Locate the cell with the specified text and output its [X, Y] center coordinate. 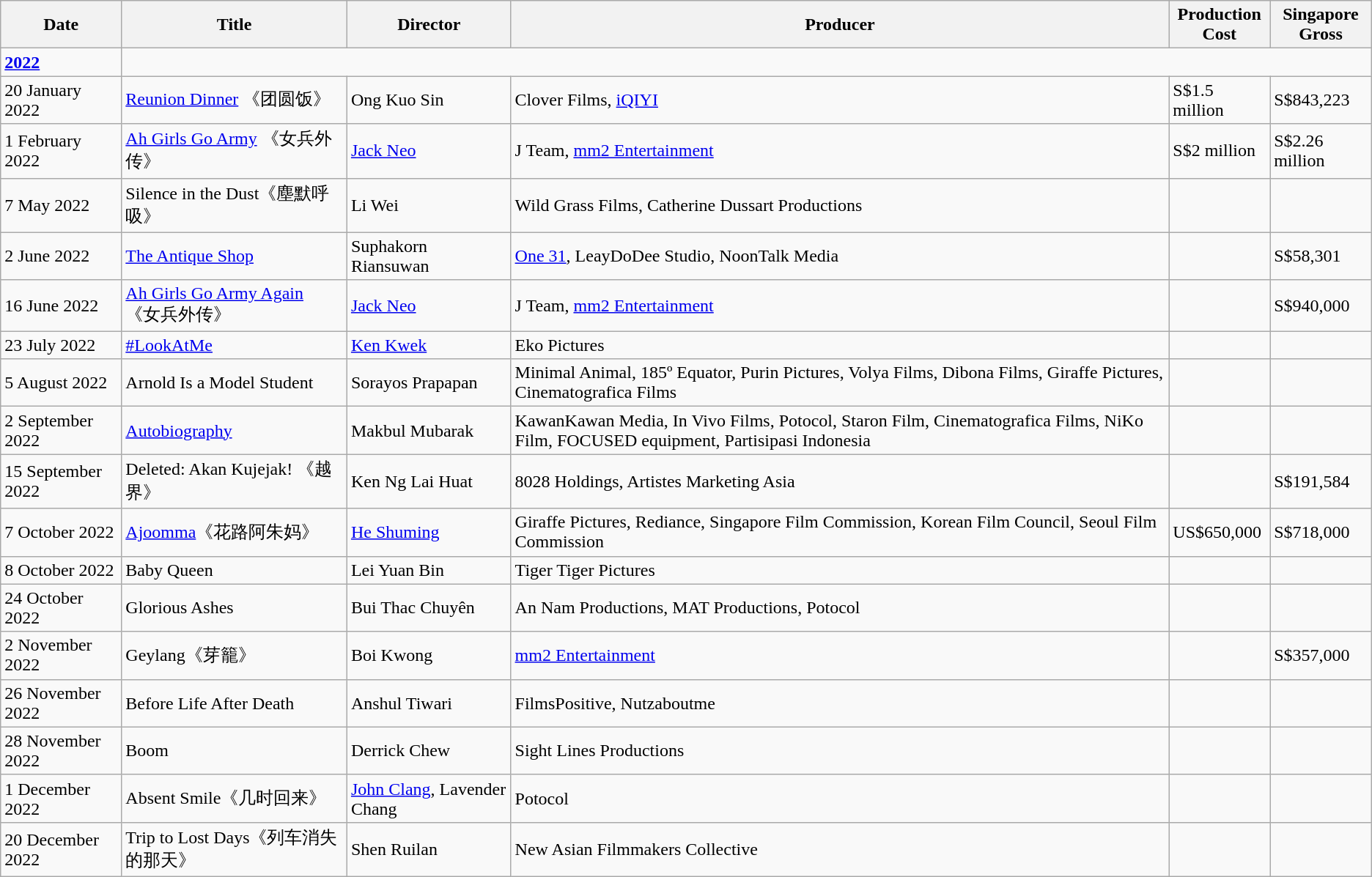
Shen Ruilan [429, 849]
Autobiography [235, 431]
FilmsPositive, Nutzaboutme [840, 703]
One 31, LeayDoDee Studio, NoonTalk Media [840, 256]
20 December 2022 [62, 849]
5 August 2022 [62, 382]
Eko Pictures [840, 345]
Clover Films, iQIYI [840, 100]
2 June 2022 [62, 256]
Suphakorn Riansuwan [429, 256]
Boom [235, 750]
Production Cost [1220, 25]
8 October 2022 [62, 570]
Ken Ng Lai Huat [429, 481]
Before Life After Death [235, 703]
Baby Queen [235, 570]
Silence in the Dust《塵默呼吸》 [235, 205]
S$1.5 million [1220, 100]
S$940,000 [1321, 306]
1 December 2022 [62, 799]
S$58,301 [1321, 256]
#LookAtMe [235, 345]
Trip to Lost Days《列车消失的那天》 [235, 849]
Ken Kwek [429, 345]
Lei Yuan Bin [429, 570]
Glorious Ashes [235, 608]
Absent Smile《几时回来》 [235, 799]
S$843,223 [1321, 100]
26 November 2022 [62, 703]
Reunion Dinner 《团圆饭》 [235, 100]
24 October 2022 [62, 608]
2022 [62, 62]
The Antique Shop [235, 256]
Arnold Is a Model Student [235, 382]
KawanKawan Media, In Vivo Films, Potocol, Staron Film, Cinematografica Films, NiKo Film, FOCUSED equipment, Partisipasi Indonesia [840, 431]
Ong Kuo Sin [429, 100]
Sorayos Prapapan [429, 382]
New Asian Filmmakers Collective [840, 849]
Sight Lines Productions [840, 750]
Title [235, 25]
S$357,000 [1321, 655]
20 January 2022 [62, 100]
Potocol [840, 799]
Date [62, 25]
Ah Girls Go Army Again 《女兵外传》 [235, 306]
Producer [840, 25]
Director [429, 25]
Li Wei [429, 205]
Wild Grass Films, Catherine Dussart Productions [840, 205]
28 November 2022 [62, 750]
Deleted: Akan Kujejak! 《越界》 [235, 481]
He Shuming [429, 532]
S$718,000 [1321, 532]
mm2 Entertainment [840, 655]
Ajoomma《花路阿朱妈》 [235, 532]
16 June 2022 [62, 306]
Singapore Gross [1321, 25]
8028 Holdings, Artistes Marketing Asia [840, 481]
1 February 2022 [62, 151]
23 July 2022 [62, 345]
Minimal Animal, 185º Equator, Purin Pictures, Volya Films, Dibona Films, Giraffe Pictures, Cinematografica Films [840, 382]
Tiger Tiger Pictures [840, 570]
US$650,000 [1220, 532]
John Clang, Lavender Chang [429, 799]
Derrick Chew [429, 750]
An Nam Productions, MAT Productions, Potocol [840, 608]
Makbul Mubarak [429, 431]
Geylang《芽籠》 [235, 655]
S$191,584 [1321, 481]
S$2 million [1220, 151]
Ah Girls Go Army 《女兵外传》 [235, 151]
Boi Kwong [429, 655]
15 September 2022 [62, 481]
Giraffe Pictures, Rediance, Singapore Film Commission, Korean Film Council, Seoul Film Commission [840, 532]
7 May 2022 [62, 205]
2 November 2022 [62, 655]
Anshul Tiwari [429, 703]
Bui Thac Chuyên [429, 608]
7 October 2022 [62, 532]
2 September 2022 [62, 431]
S$2.26 million [1321, 151]
